From the cell containing the given text, extract its center point as [X, Y] coordinate. 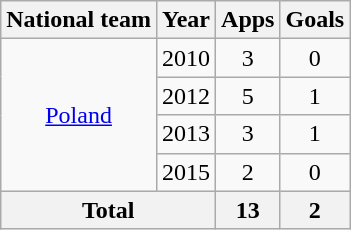
Year [186, 20]
Goals [315, 20]
Poland [79, 115]
5 [248, 96]
National team [79, 20]
2013 [186, 134]
2010 [186, 58]
2015 [186, 172]
13 [248, 210]
2012 [186, 96]
Apps [248, 20]
Total [108, 210]
